Capture the cell that displays the provided text and extract its [X, Y] central coordinate. 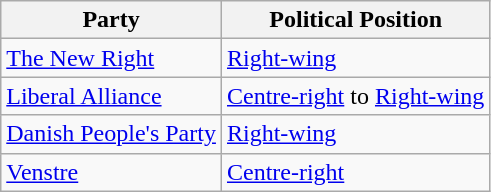
Danish People's Party [112, 134]
Venstre [112, 172]
Liberal Alliance [112, 96]
Centre-right [355, 172]
Political Position [355, 20]
The New Right [112, 58]
Centre-right to Right-wing [355, 96]
Party [112, 20]
